Output the [x, y] coordinate of the center of the cell containing the given text.  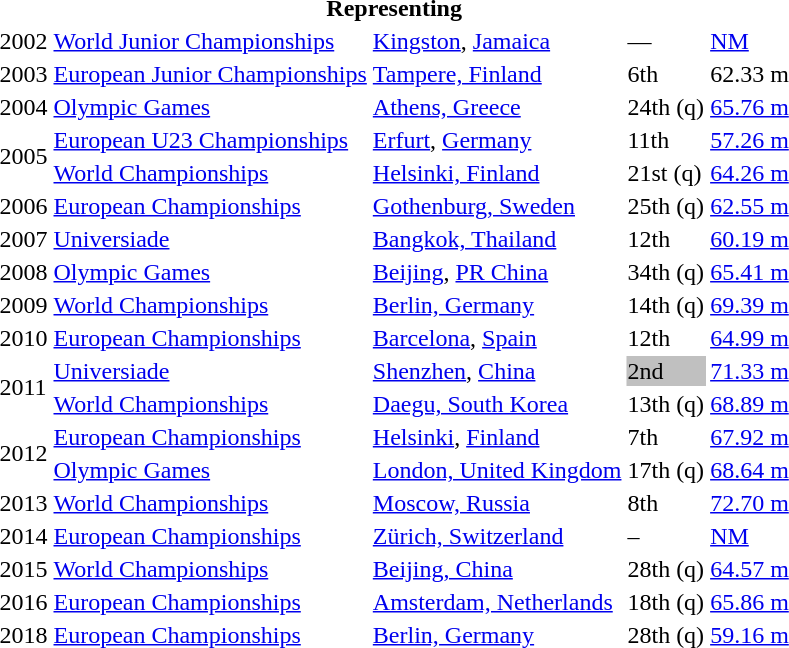
14th (q) [666, 305]
6th [666, 74]
11th [666, 140]
Beijing, PR China [497, 272]
Tampere, Finland [497, 74]
Amsterdam, Netherlands [497, 602]
Athens, Greece [497, 107]
Berlin, Germany [497, 305]
European U23 Championships [210, 140]
25th (q) [666, 206]
Gothenburg, Sweden [497, 206]
24th (q) [666, 107]
– [666, 536]
London, United Kingdom [497, 470]
Daegu, South Korea [497, 404]
7th [666, 437]
17th (q) [666, 470]
— [666, 41]
8th [666, 503]
Barcelona, Spain [497, 338]
Kingston, Jamaica [497, 41]
Erfurt, Germany [497, 140]
28th (q) [666, 569]
Zürich, Switzerland [497, 536]
Shenzhen, China [497, 371]
2nd [666, 371]
Beijing, China [497, 569]
13th (q) [666, 404]
34th (q) [666, 272]
World Junior Championships [210, 41]
21st (q) [666, 173]
European Junior Championships [210, 74]
Bangkok, Thailand [497, 239]
Moscow, Russia [497, 503]
18th (q) [666, 602]
